Pinpoint the cell where the given text exists, returning its [X, Y] midpoint coordinate. 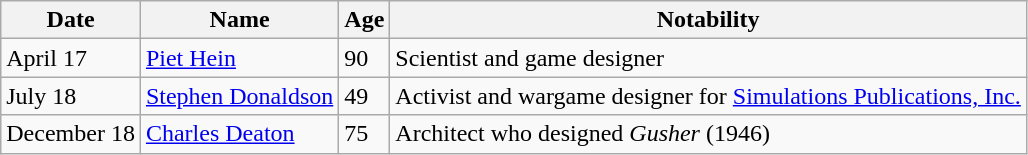
90 [364, 58]
Notability [708, 20]
Date [71, 20]
Stephen Donaldson [239, 96]
Charles Deaton [239, 134]
April 17 [71, 58]
Architect who designed Gusher (1946) [708, 134]
July 18 [71, 96]
December 18 [71, 134]
Age [364, 20]
49 [364, 96]
Scientist and game designer [708, 58]
Piet Hein [239, 58]
Activist and wargame designer for Simulations Publications, Inc. [708, 96]
Name [239, 20]
75 [364, 134]
